Locate the cell with the specified text and output its [x, y] center coordinate. 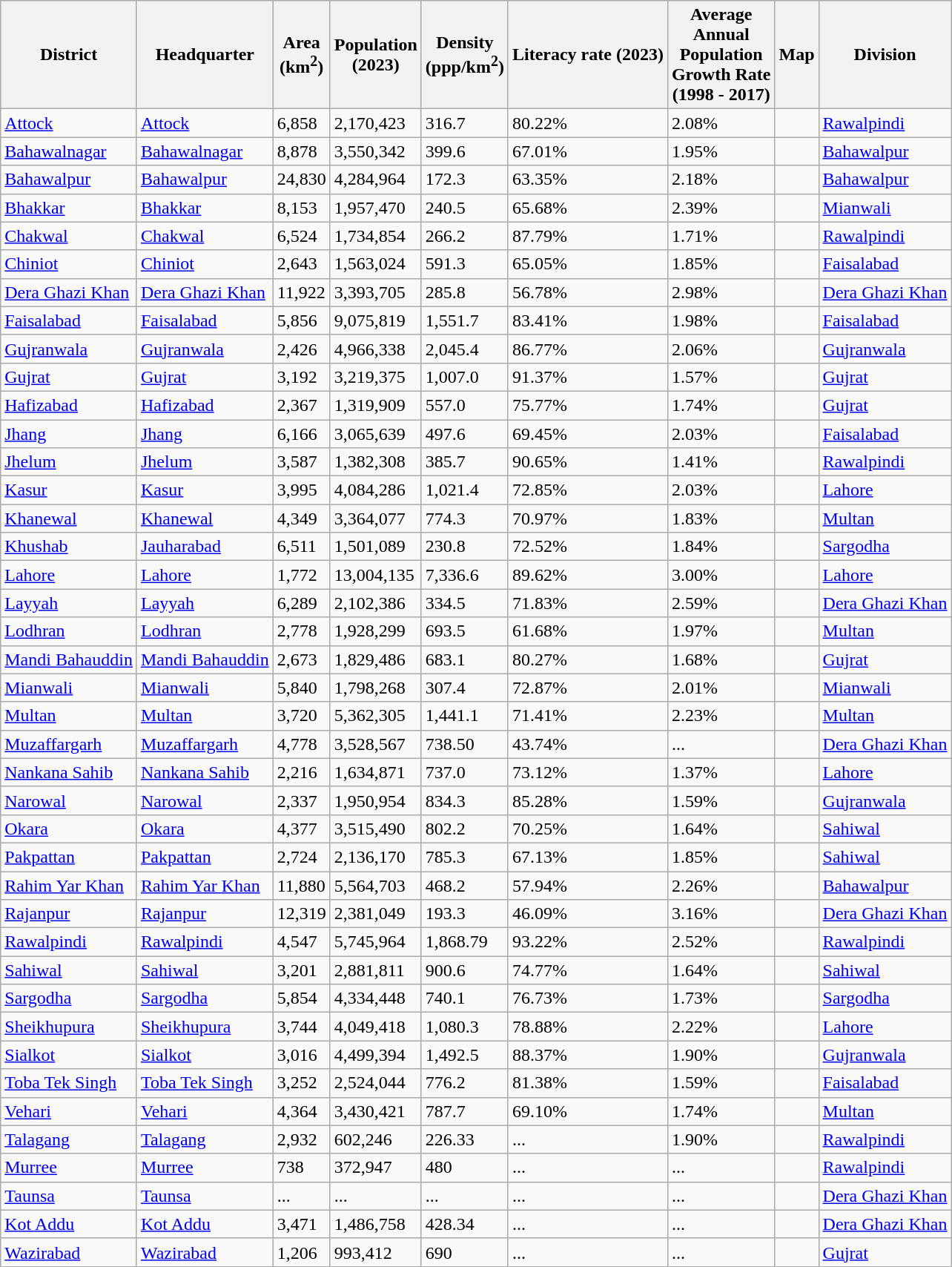
602,246 [375, 1139]
6,858 [301, 123]
1.84% [721, 547]
1.37% [721, 772]
334.5 [464, 603]
172.3 [464, 180]
557.0 [464, 405]
6,511 [301, 547]
2.01% [721, 688]
3,995 [301, 490]
Area(km2) [301, 55]
693.5 [464, 631]
266.2 [464, 236]
4,084,286 [375, 490]
3,192 [301, 377]
1.83% [721, 519]
7,336.6 [464, 575]
District [69, 55]
3,201 [301, 970]
90.65% [587, 462]
85.28% [587, 800]
8,153 [301, 208]
9,075,819 [375, 320]
AverageAnnualPopulationGrowth Rate(1998 - 2017) [721, 55]
787.7 [464, 1111]
1,634,871 [375, 772]
2,724 [301, 857]
230.8 [464, 547]
73.12% [587, 772]
3,393,705 [375, 292]
2,881,811 [375, 970]
497.6 [464, 434]
80.27% [587, 659]
87.79% [587, 236]
1,950,954 [375, 800]
11,880 [301, 885]
3,744 [301, 1027]
2.59% [721, 603]
2.39% [721, 208]
1.97% [721, 631]
3,720 [301, 716]
6,524 [301, 236]
4,334,448 [375, 998]
2,170,423 [375, 123]
91.37% [587, 377]
2.98% [721, 292]
81.38% [587, 1083]
Jauharabad [205, 547]
399.6 [464, 151]
86.77% [587, 349]
4,966,338 [375, 349]
2.52% [721, 942]
Headquarter [205, 55]
2,381,049 [375, 914]
6,289 [301, 603]
2,778 [301, 631]
Division [885, 55]
67.13% [587, 857]
3,219,375 [375, 377]
480 [464, 1168]
5,362,305 [375, 716]
2.06% [721, 349]
1,734,854 [375, 236]
2,643 [301, 264]
4,349 [301, 519]
1,563,024 [375, 264]
740.1 [464, 998]
6,166 [301, 434]
Population(2023) [375, 55]
3,016 [301, 1055]
Literacy rate (2023) [587, 55]
226.33 [464, 1139]
76.73% [587, 998]
3,364,077 [375, 519]
3,252 [301, 1083]
5,745,964 [375, 942]
65.68% [587, 208]
65.05% [587, 264]
5,856 [301, 320]
5,854 [301, 998]
4,547 [301, 942]
3,065,639 [375, 434]
1,080.3 [464, 1027]
3.00% [721, 575]
1.71% [721, 236]
1,492.5 [464, 1055]
2,045.4 [464, 349]
428.34 [464, 1224]
2,216 [301, 772]
1,007.0 [464, 377]
2,102,386 [375, 603]
5,840 [301, 688]
738.50 [464, 744]
900.6 [464, 970]
591.3 [464, 264]
2,932 [301, 1139]
74.77% [587, 970]
834.3 [464, 800]
3.16% [721, 914]
774.3 [464, 519]
1,206 [301, 1252]
80.22% [587, 123]
71.41% [587, 716]
3,550,342 [375, 151]
72.52% [587, 547]
72.85% [587, 490]
13,004,135 [375, 575]
738 [301, 1168]
4,499,394 [375, 1055]
3,471 [301, 1224]
1,021.4 [464, 490]
69.10% [587, 1111]
1,319,909 [375, 405]
24,830 [301, 180]
56.78% [587, 292]
776.2 [464, 1083]
1.41% [721, 462]
690 [464, 1252]
8,878 [301, 151]
1,772 [301, 575]
307.4 [464, 688]
Khushab [69, 547]
285.8 [464, 292]
2,426 [301, 349]
993,412 [375, 1252]
2.22% [721, 1027]
2,673 [301, 659]
4,049,418 [375, 1027]
1,798,268 [375, 688]
683.1 [464, 659]
43.74% [587, 744]
1.68% [721, 659]
1.95% [721, 151]
2,524,044 [375, 1083]
316.7 [464, 123]
4,778 [301, 744]
372,947 [375, 1168]
93.22% [587, 942]
88.37% [587, 1055]
2,337 [301, 800]
67.01% [587, 151]
1,382,308 [375, 462]
4,364 [301, 1111]
11,922 [301, 292]
75.77% [587, 405]
1,957,470 [375, 208]
12,319 [301, 914]
1,928,299 [375, 631]
1,501,089 [375, 547]
Density(ppp/km2) [464, 55]
2,136,170 [375, 857]
1,486,758 [375, 1224]
785.3 [464, 857]
1.98% [721, 320]
46.09% [587, 914]
5,564,703 [375, 885]
57.94% [587, 885]
71.83% [587, 603]
83.41% [587, 320]
2.18% [721, 180]
1,868.79 [464, 942]
737.0 [464, 772]
3,430,421 [375, 1111]
1,441.1 [464, 716]
3,587 [301, 462]
61.68% [587, 631]
193.3 [464, 914]
89.62% [587, 575]
4,377 [301, 829]
78.88% [587, 1027]
2.08% [721, 123]
3,515,490 [375, 829]
240.5 [464, 208]
2.23% [721, 716]
2.26% [721, 885]
3,528,567 [375, 744]
1.57% [721, 377]
70.25% [587, 829]
69.45% [587, 434]
385.7 [464, 462]
Map [796, 55]
63.35% [587, 180]
468.2 [464, 885]
70.97% [587, 519]
4,284,964 [375, 180]
1,551.7 [464, 320]
802.2 [464, 829]
2,367 [301, 405]
1.73% [721, 998]
72.87% [587, 688]
1,829,486 [375, 659]
